Search for the cell housing the specified text and yield its (X, Y) center coordinate. 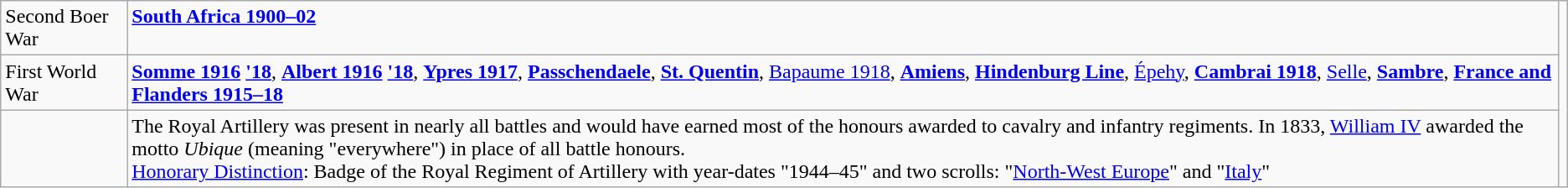
First World War (64, 82)
Second Boer War (64, 29)
South Africa 1900–02 (843, 29)
